Return (x, y) of the center of cell containing provided text 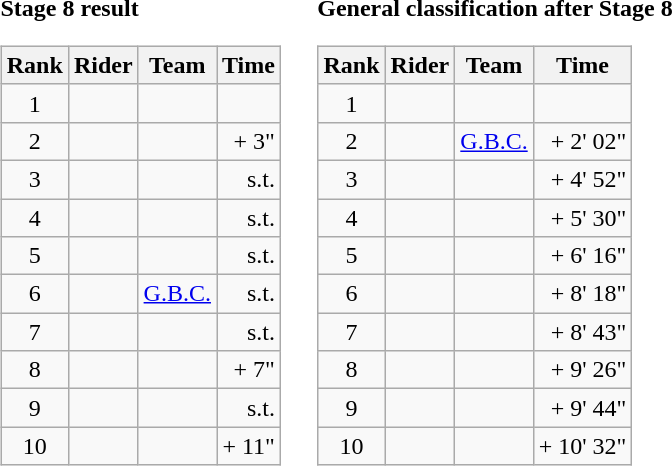
+ 10' 32" (582, 446)
+ 2' 02" (582, 141)
+ 7" (248, 370)
+ 5' 30" (582, 217)
+ 8' 43" (582, 332)
+ 6' 16" (582, 256)
+ 8' 18" (582, 294)
+ 9' 26" (582, 370)
+ 4' 52" (582, 179)
+ 3" (248, 141)
+ 9' 44" (582, 408)
+ 11" (248, 446)
